For the text-containing cell, return its midpoint in [x, y] coordinate format. 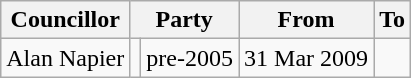
pre-2005 [190, 58]
From [306, 20]
Alan Napier [66, 58]
31 Mar 2009 [306, 58]
Councillor [66, 20]
To [392, 20]
Party [184, 20]
